Provide the [X, Y] coordinate of the cell's center where the given text is located.  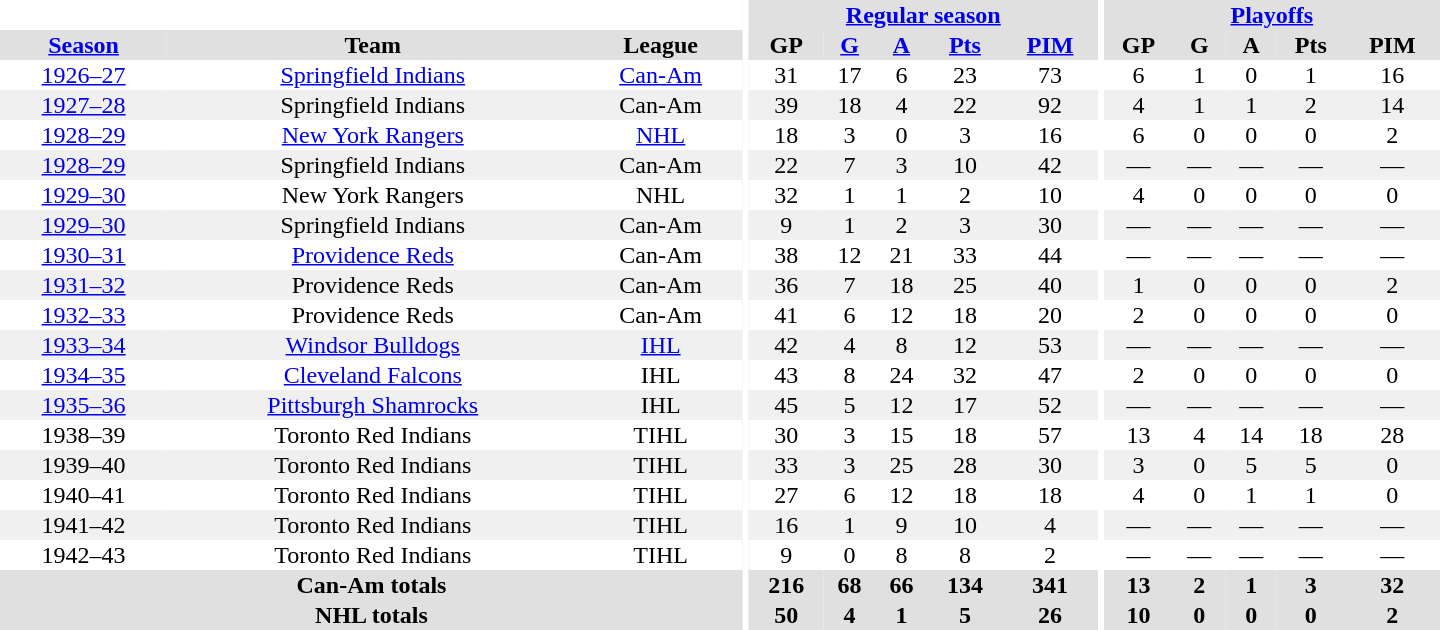
1939–40 [84, 465]
41 [786, 315]
45 [786, 405]
134 [964, 585]
44 [1050, 255]
1933–34 [84, 345]
21 [902, 255]
1927–28 [84, 105]
Can-Am totals [372, 585]
15 [902, 435]
1931–32 [84, 285]
66 [902, 585]
1926–27 [84, 75]
38 [786, 255]
NHL totals [372, 615]
20 [1050, 315]
Season [84, 45]
1932–33 [84, 315]
43 [786, 375]
Team [372, 45]
23 [964, 75]
26 [1050, 615]
50 [786, 615]
92 [1050, 105]
1930–31 [84, 255]
39 [786, 105]
27 [786, 495]
68 [850, 585]
52 [1050, 405]
1938–39 [84, 435]
Regular season [924, 15]
36 [786, 285]
1935–36 [84, 405]
57 [1050, 435]
53 [1050, 345]
1941–42 [84, 525]
Cleveland Falcons [372, 375]
1934–35 [84, 375]
Pittsburgh Shamrocks [372, 405]
1940–41 [84, 495]
Playoffs [1272, 15]
League [660, 45]
73 [1050, 75]
31 [786, 75]
47 [1050, 375]
40 [1050, 285]
341 [1050, 585]
1942–43 [84, 555]
24 [902, 375]
Windsor Bulldogs [372, 345]
216 [786, 585]
